Detect which cell encompasses the target text, then output its (X, Y) center coordinate. 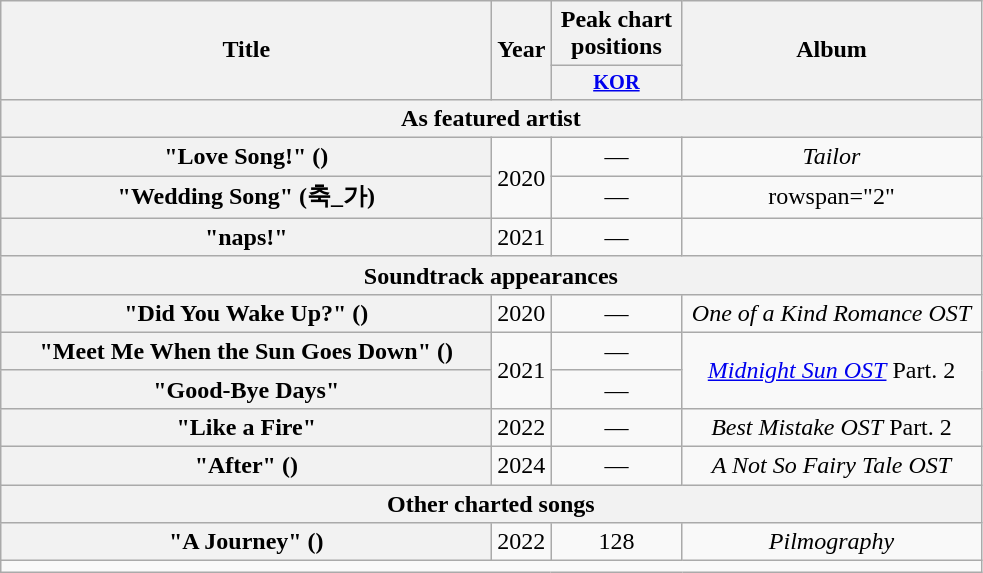
One of a Kind Romance OST (832, 313)
Best Mistake OST Part. 2 (832, 427)
"A Journey" () (246, 542)
"Good-Bye Days" (246, 389)
Title (246, 50)
As featured artist (491, 118)
"Wedding Song" (축_가) (246, 198)
Other charted songs (491, 504)
KOR (616, 83)
2024 (522, 466)
"After" () (246, 466)
"naps!" (246, 237)
Album (832, 50)
Tailor (832, 157)
Year (522, 50)
rowspan="2" (832, 198)
"Like a Fire" (246, 427)
Soundtrack appearances (491, 275)
"Did You Wake Up?" () (246, 313)
Pilmography (832, 542)
128 (616, 542)
Midnight Sun OST Part. 2 (832, 370)
"Love Song!" () (246, 157)
Peak chart positions (616, 34)
A Not So Fairy Tale OST (832, 466)
"Meet Me When the Sun Goes Down" () (246, 351)
